Return (x, y) of the center of cell containing provided text 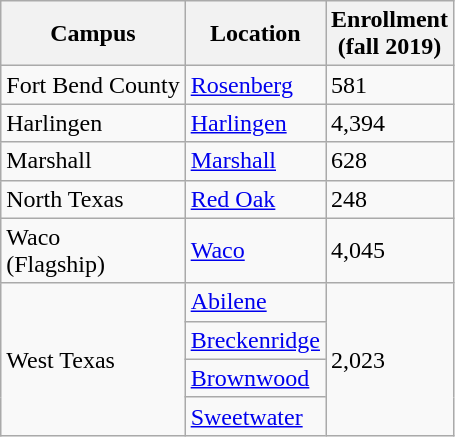
4,394 (390, 123)
Breckenridge (255, 340)
Location (255, 34)
Waco(Flagship) (93, 250)
Waco (255, 250)
Fort Bend County (93, 85)
628 (390, 161)
2,023 (390, 359)
Campus (93, 34)
248 (390, 199)
Red Oak (255, 199)
Abilene (255, 302)
Rosenberg (255, 85)
North Texas (93, 199)
West Texas (93, 359)
Sweetwater (255, 416)
4,045 (390, 250)
Enrollment(fall 2019) (390, 34)
581 (390, 85)
Brownwood (255, 378)
